Capture the cell that displays the provided text and extract its (x, y) central coordinate. 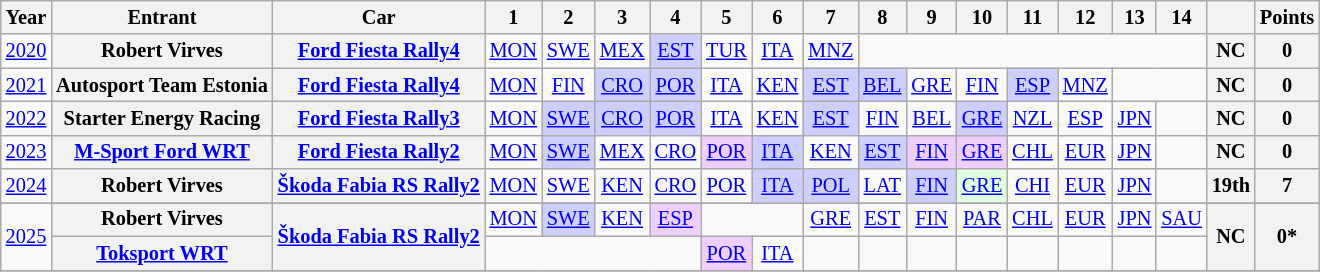
PAR (982, 219)
1 (514, 17)
5 (726, 17)
2 (568, 17)
Year (26, 17)
Entrant (162, 17)
CHI (1032, 186)
0* (1287, 236)
19th (1231, 186)
Points (1287, 17)
12 (1086, 17)
9 (931, 17)
6 (778, 17)
13 (1135, 17)
2025 (26, 236)
2022 (26, 118)
NZL (1032, 118)
4 (676, 17)
Toksport WRT (162, 253)
Car (379, 17)
M-Sport Ford WRT (162, 152)
POL (830, 186)
Starter Energy Racing (162, 118)
11 (1032, 17)
10 (982, 17)
3 (622, 17)
8 (882, 17)
2021 (26, 85)
Autosport Team Estonia (162, 85)
14 (1181, 17)
2023 (26, 152)
2024 (26, 186)
Ford Fiesta Rally3 (379, 118)
2020 (26, 51)
LAT (882, 186)
Ford Fiesta Rally2 (379, 152)
TUR (726, 51)
SAU (1181, 219)
